Output the [x, y] coordinate of the center of the cell containing the given text.  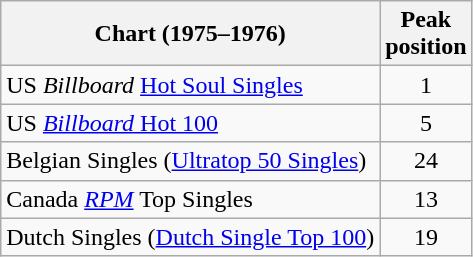
Canada RPM Top Singles [190, 199]
US Billboard Hot Soul Singles [190, 85]
19 [426, 237]
Peakposition [426, 34]
5 [426, 123]
Belgian Singles (Ultratop 50 Singles) [190, 161]
Chart (1975–1976) [190, 34]
Dutch Singles (Dutch Single Top 100) [190, 237]
13 [426, 199]
24 [426, 161]
1 [426, 85]
US Billboard Hot 100 [190, 123]
